Capture the cell that displays the provided text and extract its [X, Y] central coordinate. 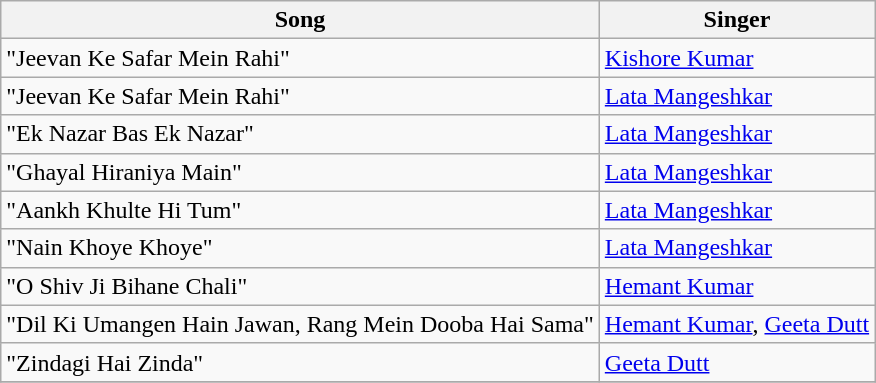
Singer [736, 20]
Song [300, 20]
"Zindagi Hai Zinda" [300, 362]
Hemant Kumar, Geeta Dutt [736, 324]
"Aankh Khulte Hi Tum" [300, 210]
"Dil Ki Umangen Hain Jawan, Rang Mein Dooba Hai Sama" [300, 324]
"Nain Khoye Khoye" [300, 248]
Geeta Dutt [736, 362]
"Ek Nazar Bas Ek Nazar" [300, 134]
"Ghayal Hiraniya Main" [300, 172]
"O Shiv Ji Bihane Chali" [300, 286]
Hemant Kumar [736, 286]
Kishore Kumar [736, 58]
